Detect which cell encompasses the target text, then output its [x, y] center coordinate. 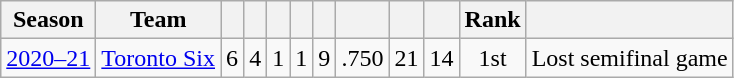
14 [442, 58]
1st [492, 58]
Toronto Six [158, 58]
6 [232, 58]
Lost semifinal game [630, 58]
.750 [362, 58]
Season [48, 20]
21 [406, 58]
Rank [492, 20]
2020–21 [48, 58]
4 [256, 58]
Team [158, 20]
9 [324, 58]
